Find where the given text appears and provide that cell's center as (x, y) coordinate. 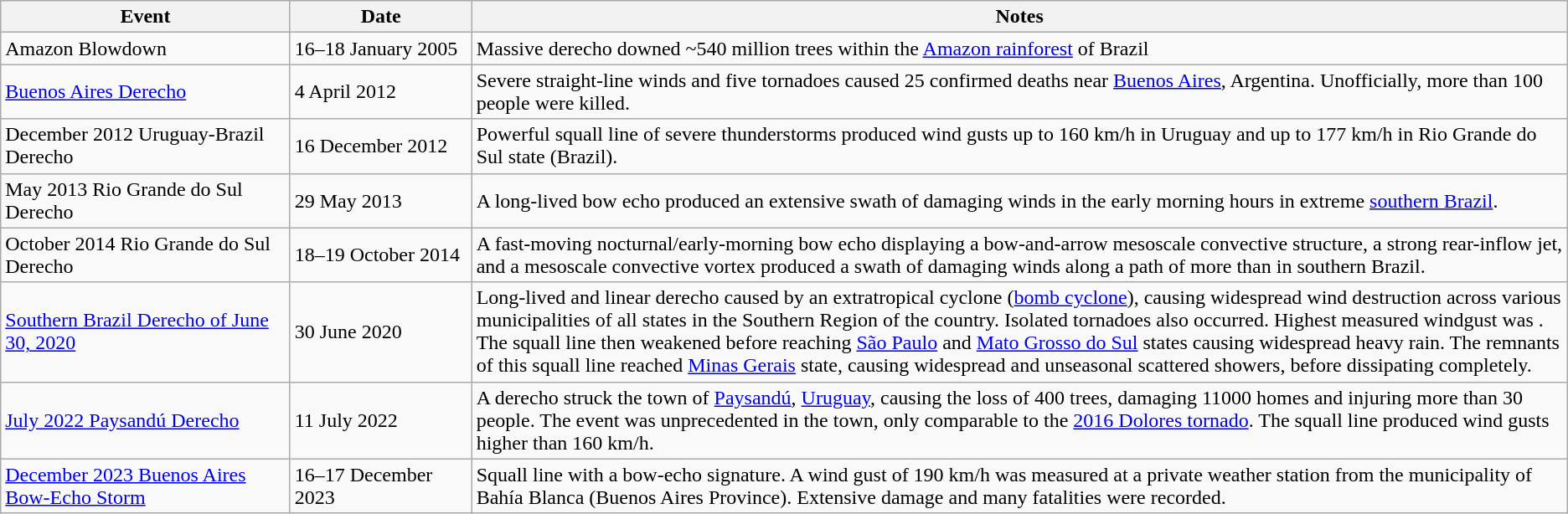
16–17 December 2023 (380, 486)
Southern Brazil Derecho of June 30, 2020 (146, 332)
December 2023 Buenos Aires Bow-Echo Storm (146, 486)
July 2022 Paysandú Derecho (146, 420)
Amazon Blowdown (146, 49)
Powerful squall line of severe thunderstorms produced wind gusts up to 160 km/h in Uruguay and up to 177 km/h in Rio Grande do Sul state (Brazil). (1019, 146)
29 May 2013 (380, 201)
Buenos Aires Derecho (146, 92)
11 July 2022 (380, 420)
Massive derecho downed ~540 million trees within the Amazon rainforest of Brazil (1019, 49)
December 2012 Uruguay-Brazil Derecho (146, 146)
16–18 January 2005 (380, 49)
May 2013 Rio Grande do Sul Derecho (146, 201)
4 April 2012 (380, 92)
Date (380, 17)
30 June 2020 (380, 332)
October 2014 Rio Grande do Sul Derecho (146, 254)
Notes (1019, 17)
18–19 October 2014 (380, 254)
A long-lived bow echo produced an extensive swath of damaging winds in the early morning hours in extreme southern Brazil. (1019, 201)
16 December 2012 (380, 146)
Event (146, 17)
